Find where the given text appears and provide that cell's center as [X, Y] coordinate. 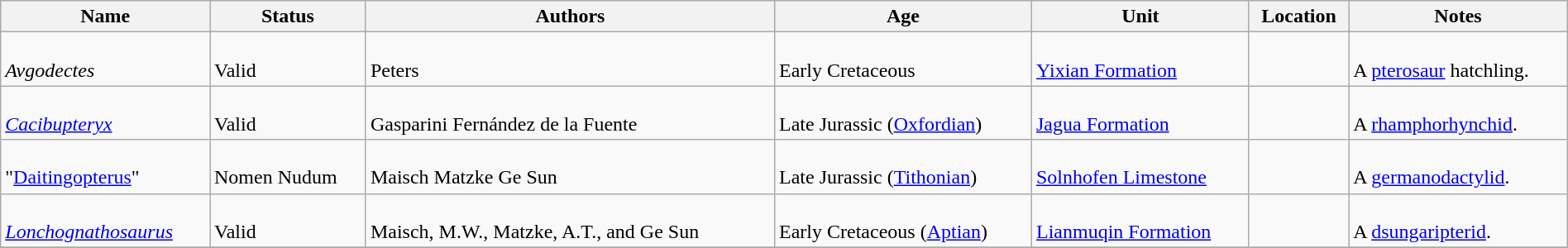
Yixian Formation [1140, 60]
Late Jurassic (Tithonian) [903, 167]
Gasparini Fernández de la Fuente [565, 112]
Unit [1140, 17]
A dsungaripterid. [1459, 220]
Early Cretaceous (Aptian) [903, 220]
Jagua Formation [1140, 112]
Maisch, M.W., Matzke, A.T., and Ge Sun [565, 220]
Lianmuqin Formation [1140, 220]
Nomen Nudum [288, 167]
Lonchognathosaurus [106, 220]
Peters [565, 60]
"Daitingopterus" [106, 167]
A rhamphorhynchid. [1459, 112]
Solnhofen Limestone [1140, 167]
A germanodactylid. [1459, 167]
Status [288, 17]
A pterosaur hatchling. [1459, 60]
Notes [1459, 17]
Location [1298, 17]
Avgodectes [106, 60]
Late Jurassic (Oxfordian) [903, 112]
Maisch Matzke Ge Sun [565, 167]
Cacibupteryx [106, 112]
Name [106, 17]
Age [903, 17]
Authors [570, 17]
Early Cretaceous [903, 60]
